Locate the cell with the specified text and output its (x, y) center coordinate. 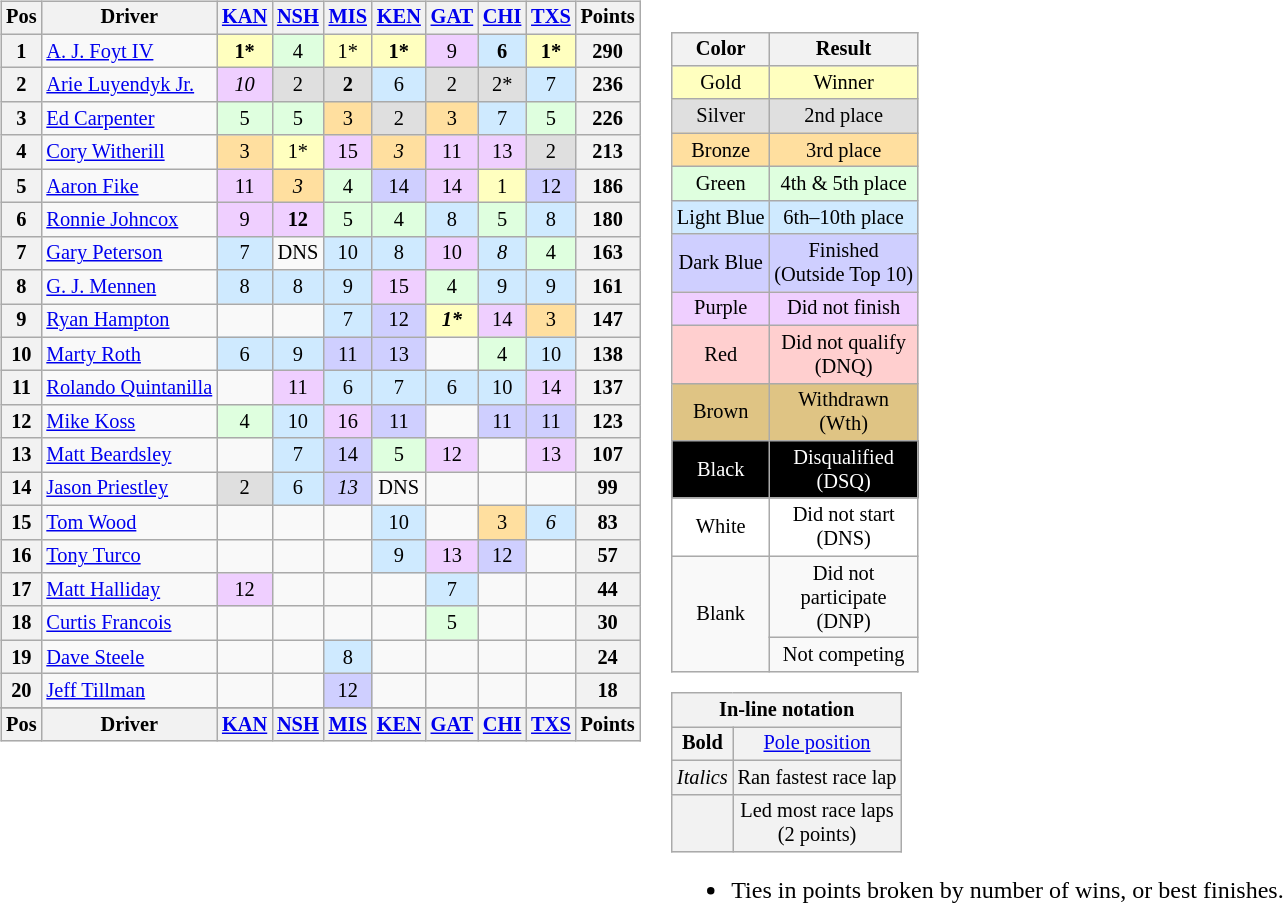
Did not qualify(DNQ) (843, 354)
Aaron Fike (129, 186)
6th–10th place (843, 217)
In-line notation (786, 710)
Tom Wood (129, 522)
Tony Turco (129, 556)
137 (608, 388)
Withdrawn(Wth) (843, 412)
161 (608, 287)
138 (608, 354)
Blank (720, 614)
Did notparticipate(DNP) (843, 597)
Arie Luyendyk Jr. (129, 85)
Dark Blue (720, 263)
186 (608, 186)
Winner (843, 83)
163 (608, 253)
Finished(Outside Top 10) (843, 263)
Matt Beardsley (129, 455)
Bold (702, 744)
147 (608, 321)
24 (608, 657)
Green (720, 184)
4th & 5th place (843, 184)
44 (608, 590)
Curtis Francois (129, 623)
Pole position (818, 744)
17 (21, 590)
Brown (720, 412)
Did not start(DNS) (843, 527)
Rolando Quintanilla (129, 388)
290 (608, 51)
Color (720, 49)
Marty Roth (129, 354)
2nd place (843, 116)
107 (608, 455)
Gary Peterson (129, 253)
Not competing (843, 655)
123 (608, 422)
Mike Koss (129, 422)
19 (21, 657)
Bronze (720, 150)
180 (608, 220)
Disqualified(DSQ) (843, 470)
3rd place (843, 150)
99 (608, 489)
Matt Halliday (129, 590)
Black (720, 470)
Purple (720, 309)
Gold (720, 83)
213 (608, 152)
57 (608, 556)
Ronnie Johncox (129, 220)
Jeff Tillman (129, 691)
2* (502, 85)
Did not finish (843, 309)
Dave Steele (129, 657)
A. J. Foyt IV (129, 51)
20 (21, 691)
Ryan Hampton (129, 321)
Result (843, 49)
226 (608, 119)
Ed Carpenter (129, 119)
Silver (720, 116)
Red (720, 354)
Cory Witherill (129, 152)
White (720, 527)
Light Blue (720, 217)
Ran fastest race lap (818, 778)
Italics (702, 778)
Jason Priestley (129, 489)
Led most race laps(2 points) (818, 823)
30 (608, 623)
G. J. Mennen (129, 287)
83 (608, 522)
236 (608, 85)
